Identify which cell holds the provided text, then report its [x, y] central coordinate. 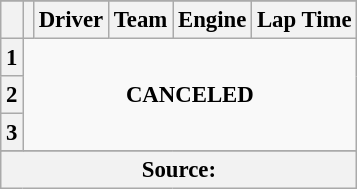
3 [12, 133]
Team [140, 20]
CANCELED [190, 96]
Driver [70, 20]
Lap Time [304, 20]
Engine [212, 20]
2 [12, 95]
Source: [179, 170]
1 [12, 58]
